Pinpoint the cell where the given text exists, returning its (X, Y) midpoint coordinate. 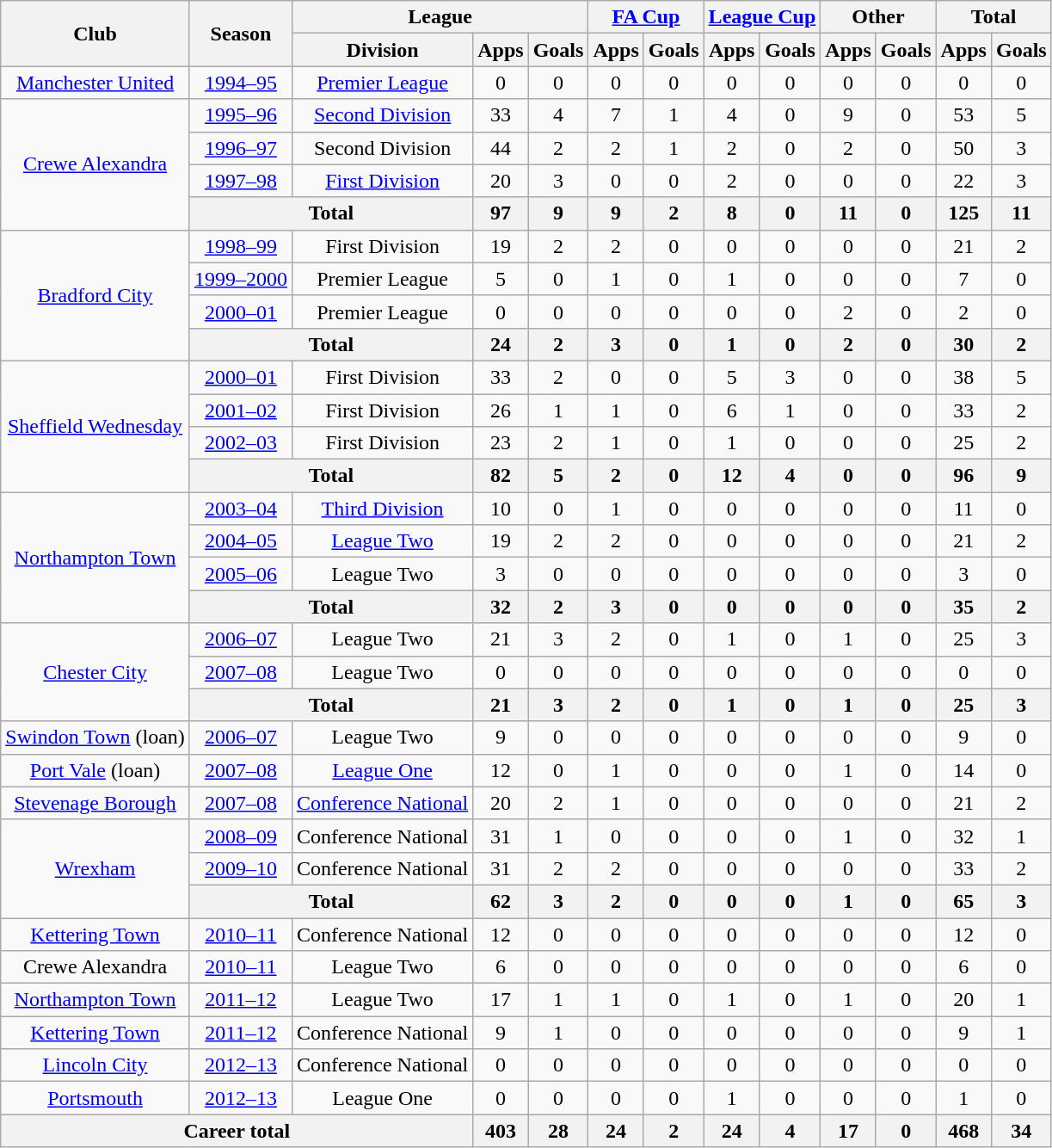
28 (558, 1131)
2002–03 (241, 443)
League Cup (762, 17)
53 (963, 115)
2003–04 (241, 509)
62 (501, 901)
96 (963, 476)
1999–2000 (241, 279)
Other (878, 17)
FA Cup (646, 17)
Career total (237, 1131)
2005–06 (241, 574)
50 (963, 148)
82 (501, 476)
30 (963, 344)
468 (963, 1131)
Season (241, 34)
1998–99 (241, 246)
44 (501, 148)
Bradford City (95, 295)
1994–95 (241, 83)
Manchester United (95, 83)
65 (963, 901)
Lincoln City (95, 1065)
Club (95, 34)
35 (963, 607)
Stevenage Borough (95, 803)
2008–09 (241, 836)
2004–05 (241, 541)
1996–97 (241, 148)
38 (963, 377)
League (440, 17)
Portsmouth (95, 1098)
1997–98 (241, 181)
Wrexham (95, 868)
26 (501, 410)
10 (501, 509)
Swindon Town (loan) (95, 738)
97 (501, 213)
403 (501, 1131)
23 (501, 443)
34 (1021, 1131)
1995–96 (241, 115)
22 (963, 181)
Third Division (382, 509)
8 (731, 213)
Port Vale (loan) (95, 770)
Sheffield Wednesday (95, 426)
2009–10 (241, 868)
Division (382, 50)
14 (963, 770)
Chester City (95, 672)
125 (963, 213)
2001–02 (241, 410)
